Return the [X, Y] coordinate for the center point of the cell that contains the specified text.  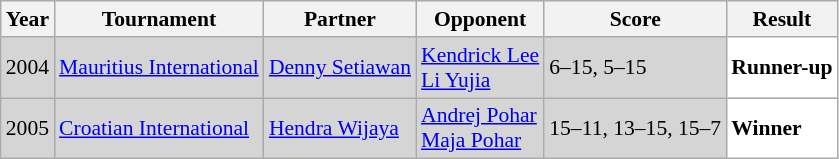
Tournament [159, 19]
15–11, 13–15, 15–7 [635, 128]
Partner [340, 19]
Hendra Wijaya [340, 128]
Croatian International [159, 128]
Result [782, 19]
Winner [782, 128]
Year [28, 19]
Andrej Pohar Maja Pohar [480, 128]
Opponent [480, 19]
Score [635, 19]
Kendrick Lee Li Yujia [480, 68]
2004 [28, 68]
Runner-up [782, 68]
Mauritius International [159, 68]
6–15, 5–15 [635, 68]
2005 [28, 128]
Denny Setiawan [340, 68]
